Provide the [x, y] coordinate of the cell's center where the given text is located.  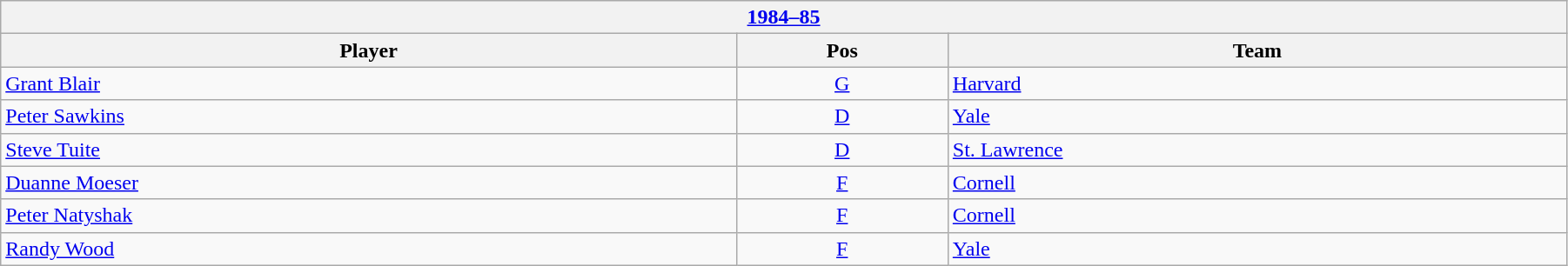
Peter Natyshak [369, 216]
Peter Sawkins [369, 116]
St. Lawrence [1256, 150]
1984–85 [784, 17]
G [842, 83]
Harvard [1256, 83]
Player [369, 50]
Steve Tuite [369, 150]
Grant Blair [369, 83]
Team [1256, 50]
Duanne Moeser [369, 183]
Pos [842, 50]
Randy Wood [369, 249]
